Scan for the cell matching the given text and deliver its (x, y) coordinate at center. 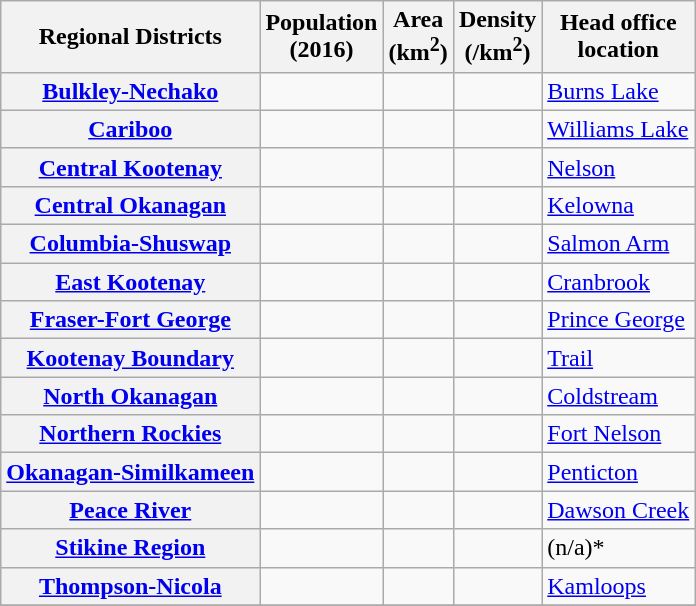
Peace River (130, 510)
Head officelocation (618, 37)
Density(/km2) (497, 37)
Bulkley-Nechako (130, 91)
Northern Rockies (130, 434)
Cariboo (130, 129)
Prince George (618, 320)
Central Kootenay (130, 167)
Fraser-Fort George (130, 320)
North Okanagan (130, 396)
Kootenay Boundary (130, 358)
Central Okanagan (130, 205)
(n/a)* (618, 548)
Burns Lake (618, 91)
Columbia-Shuswap (130, 244)
Thompson-Nicola (130, 586)
Area(km2) (418, 37)
Stikine Region (130, 548)
Regional Districts (130, 37)
Nelson (618, 167)
Trail (618, 358)
Williams Lake (618, 129)
Population(2016) (322, 37)
Fort Nelson (618, 434)
East Kootenay (130, 282)
Dawson Creek (618, 510)
Okanagan-Similkameen (130, 472)
Salmon Arm (618, 244)
Kamloops (618, 586)
Penticton (618, 472)
Coldstream (618, 396)
Cranbrook (618, 282)
Kelowna (618, 205)
